Detect which cell encompasses the target text, then output its (X, Y) center coordinate. 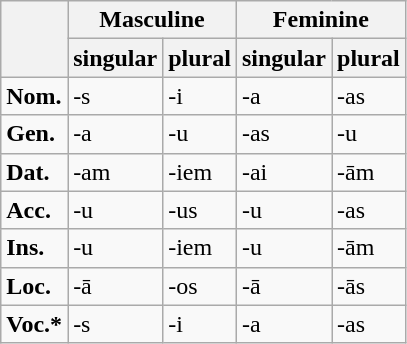
Masculine (152, 20)
-am (116, 172)
-ai (284, 172)
-us (200, 210)
Nom. (34, 96)
Acc. (34, 210)
Loc. (34, 286)
-ās (369, 286)
Feminine (320, 20)
Gen. (34, 134)
Ins. (34, 248)
Voc.* (34, 324)
Dat. (34, 172)
-os (200, 286)
